Scan for the cell matching the given text and deliver its [x, y] coordinate at center. 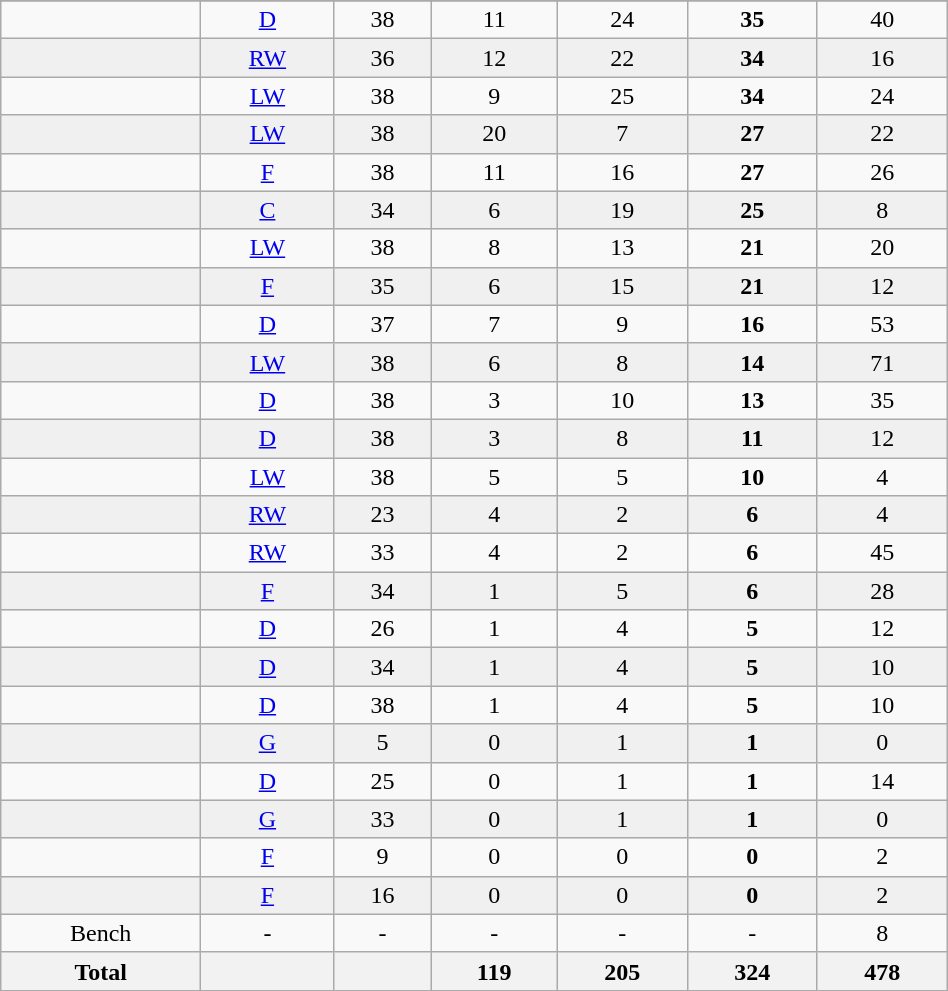
53 [882, 324]
45 [882, 553]
28 [882, 591]
478 [882, 971]
15 [622, 286]
119 [494, 971]
19 [622, 210]
37 [382, 324]
324 [752, 971]
Bench [101, 933]
23 [382, 515]
C [268, 210]
71 [882, 362]
Total [101, 971]
36 [382, 58]
205 [622, 971]
40 [882, 20]
